Capture the cell that displays the provided text and extract its (X, Y) central coordinate. 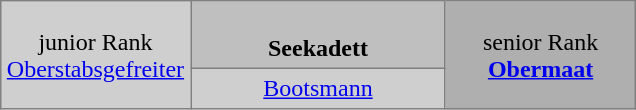
Seekadett (318, 35)
Bootsmann (318, 88)
junior RankOberstabsgefreiter (96, 55)
senior RankObermaat (540, 55)
